From the cell containing the given text, extract its center point as [X, Y] coordinate. 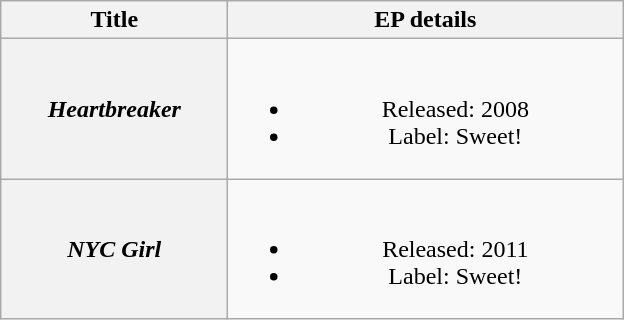
NYC Girl [114, 249]
Released: 2008Label: Sweet! [426, 109]
EP details [426, 20]
Title [114, 20]
Heartbreaker [114, 109]
Released: 2011Label: Sweet! [426, 249]
